Return the (x, y) coordinate for the center point of the cell that contains the specified text.  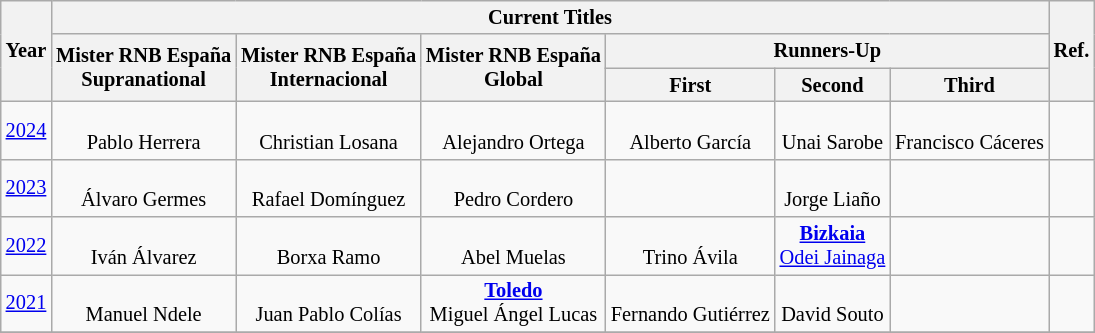
Jorge Liaño (833, 188)
2024 (26, 130)
Current Titles (550, 17)
2023 (26, 188)
Pedro Cordero (514, 188)
First (690, 85)
Juan Pablo Colías (328, 303)
Year (26, 50)
Alejandro Ortega (514, 130)
Mister RNB EspañaInternacional (328, 68)
Third (970, 85)
Unai Sarobe (833, 130)
Second (833, 85)
Francisco Cáceres (970, 130)
Borxa Ramo (328, 246)
Runners-Up (828, 51)
Alberto García (690, 130)
Fernando Gutiérrez (690, 303)
ToledoMiguel Ángel Lucas (514, 303)
Trino Ávila (690, 246)
Álvaro Germes (144, 188)
Ref. (1072, 50)
BizkaiaOdei Jainaga (833, 246)
Manuel Ndele (144, 303)
2021 (26, 303)
Mister RNB EspañaSupranational (144, 68)
Mister RNB EspañaGlobal (514, 68)
2022 (26, 246)
Christian Losana (328, 130)
Iván Álvarez (144, 246)
Rafael Domínguez (328, 188)
Abel Muelas (514, 246)
David Souto (833, 303)
Pablo Herrera (144, 130)
